Pinpoint the cell where the given text exists, returning its [x, y] midpoint coordinate. 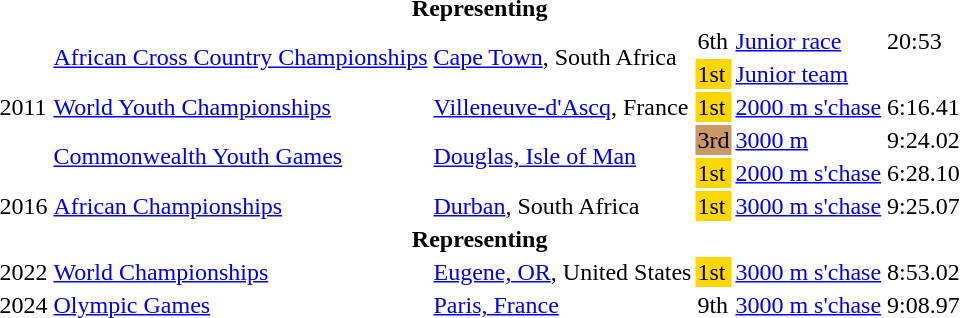
Eugene, OR, United States [562, 272]
African Cross Country Championships [240, 58]
Commonwealth Youth Games [240, 156]
World Youth Championships [240, 107]
Junior team [808, 74]
Villeneuve-d'Ascq, France [562, 107]
World Championships [240, 272]
Douglas, Isle of Man [562, 156]
3000 m [808, 140]
Durban, South Africa [562, 206]
Junior race [808, 41]
Cape Town, South Africa [562, 58]
3rd [714, 140]
African Championships [240, 206]
6th [714, 41]
